Detect which cell encompasses the target text, then output its (x, y) center coordinate. 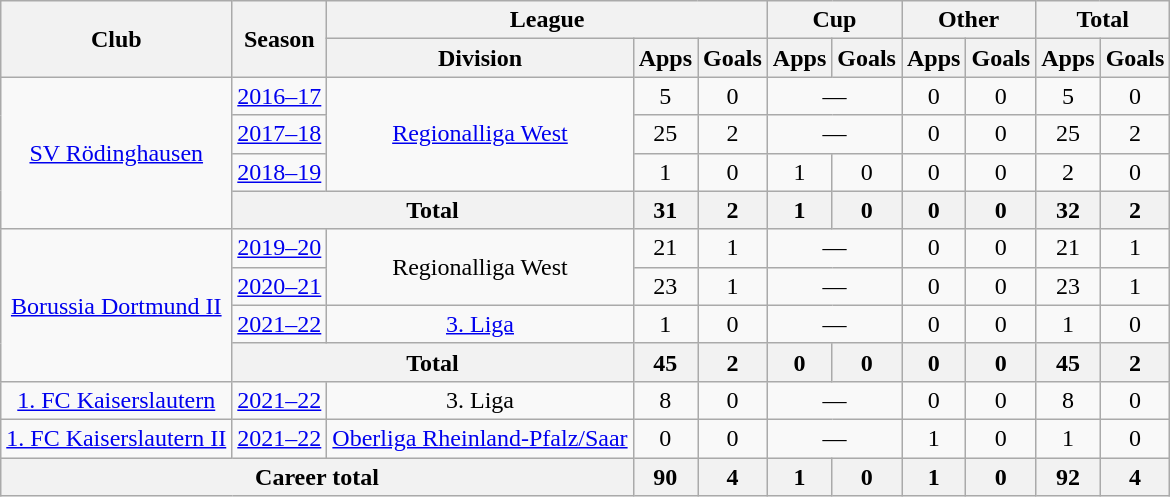
2018–19 (280, 172)
Career total (317, 477)
Club (116, 39)
Cup (834, 20)
92 (1068, 477)
Season (280, 39)
Division (480, 58)
90 (665, 477)
SV Rödinghausen (116, 153)
League (547, 20)
2019–20 (280, 248)
1. FC Kaiserslautern II (116, 438)
2016–17 (280, 96)
1. FC Kaiserslautern (116, 400)
32 (1068, 210)
31 (665, 210)
2017–18 (280, 134)
Oberliga Rheinland-Pfalz/Saar (480, 438)
2020–21 (280, 286)
Other (969, 20)
Borussia Dortmund II (116, 305)
